Search for the cell housing the specified text and yield its (X, Y) center coordinate. 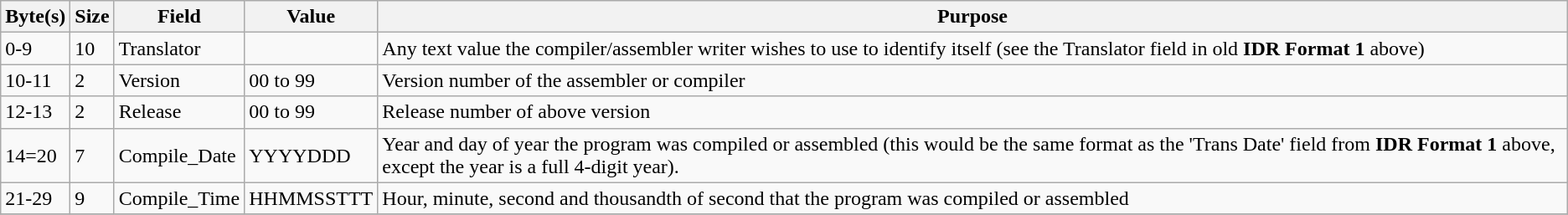
Compile_Time (179, 198)
Size (92, 17)
14=20 (35, 156)
HHMMSSTTT (312, 198)
YYYYDDD (312, 156)
10-11 (35, 80)
9 (92, 198)
0-9 (35, 49)
Compile_Date (179, 156)
Release (179, 112)
21-29 (35, 198)
Hour, minute, second and thousandth of second that the program was compiled or assembled (972, 198)
Translator (179, 49)
Purpose (972, 17)
Byte(s) (35, 17)
Version number of the assembler or compiler (972, 80)
Value (312, 17)
Version (179, 80)
Any text value the compiler/assembler writer wishes to use to identify itself (see the Translator field in old IDR Format 1 above) (972, 49)
Field (179, 17)
12-13 (35, 112)
10 (92, 49)
7 (92, 156)
Release number of above version (972, 112)
